Output the [x, y] coordinate of the center of the cell containing the given text.  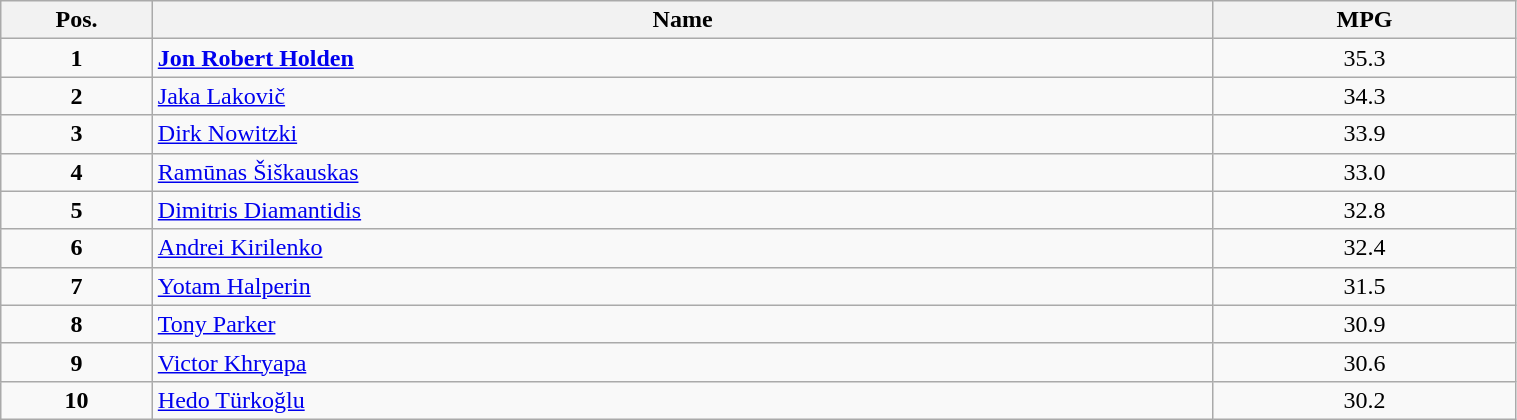
10 [77, 400]
5 [77, 210]
Andrei Kirilenko [682, 248]
Yotam Halperin [682, 286]
30.6 [1364, 362]
7 [77, 286]
2 [77, 96]
1 [77, 58]
33.9 [1364, 134]
Tony Parker [682, 324]
35.3 [1364, 58]
30.9 [1364, 324]
Dimitris Diamantidis [682, 210]
30.2 [1364, 400]
32.8 [1364, 210]
Dirk Nowitzki [682, 134]
Victor Khryapa [682, 362]
Jon Robert Holden [682, 58]
4 [77, 172]
31.5 [1364, 286]
Pos. [77, 20]
Ramūnas Šiškauskas [682, 172]
3 [77, 134]
8 [77, 324]
33.0 [1364, 172]
32.4 [1364, 248]
Hedo Türkoğlu [682, 400]
9 [77, 362]
Jaka Lakovič [682, 96]
Name [682, 20]
6 [77, 248]
34.3 [1364, 96]
MPG [1364, 20]
